Determine the (x, y) coordinate at the center of the cell enclosing the given text.  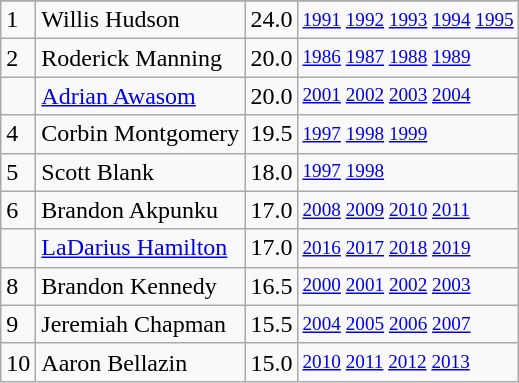
2 (18, 58)
2000 2001 2002 2003 (408, 286)
5 (18, 172)
18.0 (272, 172)
Willis Hudson (140, 20)
24.0 (272, 20)
Brandon Kennedy (140, 286)
1991 1992 1993 1994 1995 (408, 20)
15.0 (272, 362)
8 (18, 286)
10 (18, 362)
15.5 (272, 324)
4 (18, 134)
6 (18, 210)
2008 2009 2010 2011 (408, 210)
Aaron Bellazin (140, 362)
2016 2017 2018 2019 (408, 248)
Roderick Manning (140, 58)
9 (18, 324)
1986 1987 1988 1989 (408, 58)
Scott Blank (140, 172)
16.5 (272, 286)
LaDarius Hamilton (140, 248)
Adrian Awasom (140, 96)
2001 2002 2003 2004 (408, 96)
19.5 (272, 134)
1 (18, 20)
2010 2011 2012 2013 (408, 362)
2004 2005 2006 2007 (408, 324)
Corbin Montgomery (140, 134)
1997 1998 1999 (408, 134)
Jeremiah Chapman (140, 324)
1997 1998 (408, 172)
Brandon Akpunku (140, 210)
